Return the (x, y) coordinate for the center point of the cell that contains the specified text.  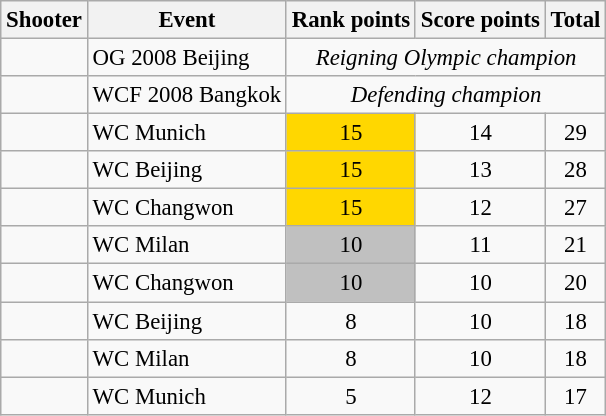
5 (350, 396)
13 (480, 170)
Rank points (350, 20)
17 (575, 396)
14 (480, 133)
Shooter (44, 20)
OG 2008 Beijing (186, 58)
WCF 2008 Bangkok (186, 95)
28 (575, 170)
Total (575, 20)
21 (575, 245)
Score points (480, 20)
Defending champion (446, 95)
27 (575, 208)
Reigning Olympic champion (446, 58)
29 (575, 133)
11 (480, 245)
20 (575, 283)
Event (186, 20)
